For the text-containing cell, return its midpoint in (x, y) coordinate format. 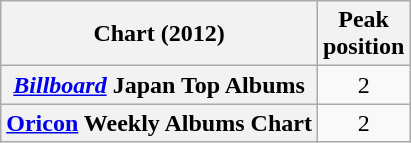
Billboard Japan Top Albums (160, 85)
Chart (2012) (160, 34)
Oricon Weekly Albums Chart (160, 123)
Peakposition (363, 34)
